Return [X, Y] of the center of cell containing provided text 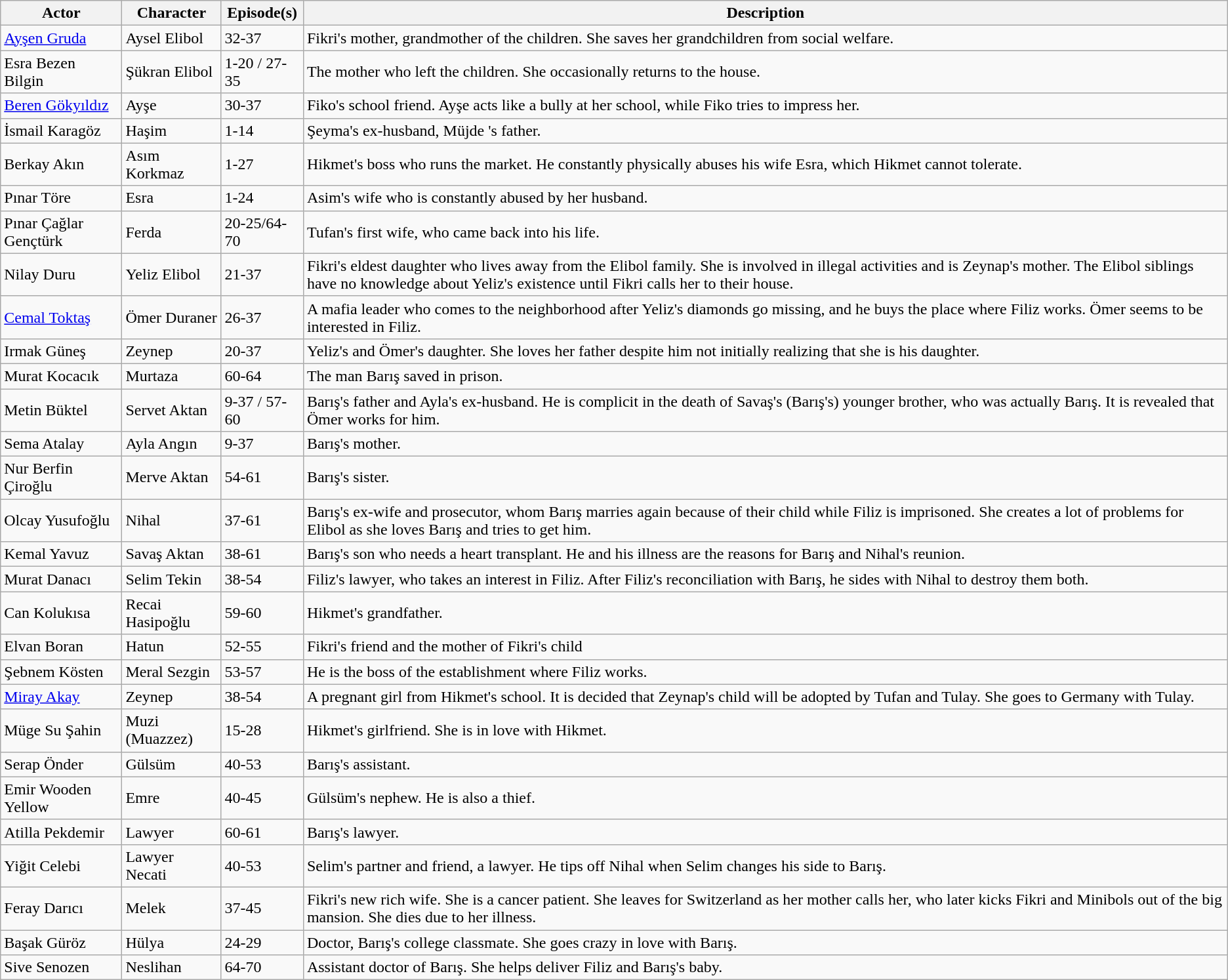
Recai Hasipoğlu [172, 613]
Sive Senozen [62, 968]
32-37 [262, 38]
Neslihan [172, 968]
Assistant doctor of Barış. She helps deliver Filiz and Barış's baby. [765, 968]
30-37 [262, 106]
Hikmet's boss who runs the market. He constantly physically abuses his wife Esra, which Hikmet cannot tolerate. [765, 164]
Character [172, 13]
Nihal [172, 521]
Pınar Töre [62, 198]
Esra Bezen Bilgin [62, 72]
Melek [172, 908]
Başak Güröz [62, 943]
The man Barış saved in prison. [765, 376]
Yeliz's and Ömer's daughter. She loves her father despite him not initially realizing that she is his daughter. [765, 351]
9-37 / 57-60 [262, 409]
1-27 [262, 164]
Feray Darıcı [62, 908]
Serap Önder [62, 764]
Olcay Yusufoğlu [62, 521]
40-45 [262, 798]
Nur Berfin Çiroğlu [62, 478]
Savaş Aktan [172, 554]
26-37 [262, 317]
Barış's son who needs a heart transplant. He and his illness are the reasons for Barış and Nihal's reunion. [765, 554]
Muzi (Muazzez) [172, 731]
59-60 [262, 613]
Barış's mother. [765, 444]
He is the boss of the establishment where Filiz works. [765, 672]
Description [765, 13]
54-61 [262, 478]
Cemal Toktaş [62, 317]
60-64 [262, 376]
Nilay Duru [62, 274]
İsmail Karagöz [62, 131]
Emir Wooden Yellow [62, 798]
Atilla Pekdemir [62, 832]
Şükran Elibol [172, 72]
Murat Kocacık [62, 376]
Episode(s) [262, 13]
Aysel Elibol [172, 38]
Actor [62, 13]
Beren Gökyıldız [62, 106]
Filiz's lawyer, who takes an interest in Filiz. After Filiz's reconciliation with Barış, he sides with Nihal to destroy them both. [765, 579]
Asım Korkmaz [172, 164]
Ayşe [172, 106]
Ömer Duraner [172, 317]
9-37 [262, 444]
A pregnant girl from Hikmet's school. It is decided that Zeynap's child will be adopted by Tufan and Tulay. She goes to Germany with Tulay. [765, 697]
Esra [172, 198]
Gülsüm [172, 764]
Berkay Akın [62, 164]
Irmak Güneş [62, 351]
20-37 [262, 351]
37-45 [262, 908]
52-55 [262, 647]
Merve Aktan [172, 478]
Meral Sezgin [172, 672]
64-70 [262, 968]
Elvan Boran [62, 647]
Fikri's friend and the mother of Fikri's child [765, 647]
Tufan's first wife, who came back into his life. [765, 232]
Sema Atalay [62, 444]
Doctor, Barış's college classmate. She goes crazy in love with Barış. [765, 943]
Müge Su Şahin [62, 731]
Barış's lawyer. [765, 832]
Lawyer Necati [172, 866]
Fiko's school friend. Ayşe acts like a bully at her school, while Fiko tries to impress her. [765, 106]
Haşim [172, 131]
Fikri's mother, grandmother of the children. She saves her grandchildren from social welfare. [765, 38]
Murtaza [172, 376]
Selim Tekin [172, 579]
Emre [172, 798]
Lawyer [172, 832]
Ferda [172, 232]
Barış's assistant. [765, 764]
Hatun [172, 647]
1-20 / 27-35 [262, 72]
Selim's partner and friend, a lawyer. He tips off Nihal when Selim changes his side to Barış. [765, 866]
24-29 [262, 943]
Hülya [172, 943]
37-61 [262, 521]
20-25/64-70 [262, 232]
Şeyma's ex-husband, Müjde 's father. [765, 131]
1-14 [262, 131]
60-61 [262, 832]
Can Kolukısa [62, 613]
38-61 [262, 554]
Ayşen Gruda [62, 38]
Miray Akay [62, 697]
Murat Danacı [62, 579]
The mother who left the children. She occasionally returns to the house. [765, 72]
Asim's wife who is constantly abused by her husband. [765, 198]
15-28 [262, 731]
Hikmet's grandfather. [765, 613]
Gülsüm's nephew. He is also a thief. [765, 798]
Metin Büktel [62, 409]
53-57 [262, 672]
Ayla Angın [172, 444]
Şebnem Kösten [62, 672]
Kemal Yavuz [62, 554]
Yeliz Elibol [172, 274]
1-24 [262, 198]
Yiğit Celebi [62, 866]
Servet Aktan [172, 409]
Barış's sister. [765, 478]
Hikmet's girlfriend. She is in love with Hikmet. [765, 731]
21-37 [262, 274]
Pınar Çağlar Gençtürk [62, 232]
